Determine the (X, Y) coordinate at the center of the cell enclosing the given text.  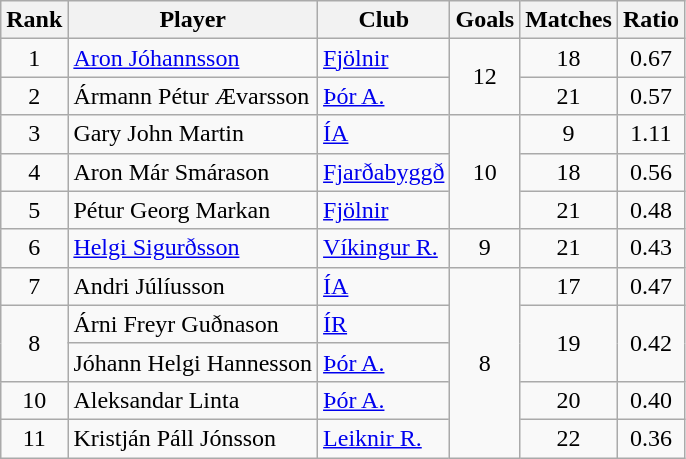
Fjarðabyggð (384, 172)
Aron Már Smárason (193, 172)
0.57 (650, 96)
0.47 (650, 286)
6 (34, 248)
Helgi Sigurðsson (193, 248)
Ármann Pétur Ævarsson (193, 96)
0.48 (650, 210)
1.11 (650, 134)
ÍR (384, 324)
20 (569, 400)
Pétur Georg Markan (193, 210)
Ratio (650, 20)
12 (485, 77)
3 (34, 134)
4 (34, 172)
Goals (485, 20)
Aleksandar Linta (193, 400)
19 (569, 343)
0.40 (650, 400)
7 (34, 286)
Kristján Páll Jónsson (193, 438)
Víkingur R. (384, 248)
2 (34, 96)
22 (569, 438)
Rank (34, 20)
0.43 (650, 248)
Árni Freyr Guðnason (193, 324)
Gary John Martin (193, 134)
Matches (569, 20)
0.67 (650, 58)
0.42 (650, 343)
Club (384, 20)
Player (193, 20)
Jóhann Helgi Hannesson (193, 362)
0.36 (650, 438)
17 (569, 286)
11 (34, 438)
5 (34, 210)
Aron Jóhannsson (193, 58)
Andri Júlíusson (193, 286)
0.56 (650, 172)
Leiknir R. (384, 438)
1 (34, 58)
